Determine the [x, y] coordinate at the center of the cell enclosing the given text.  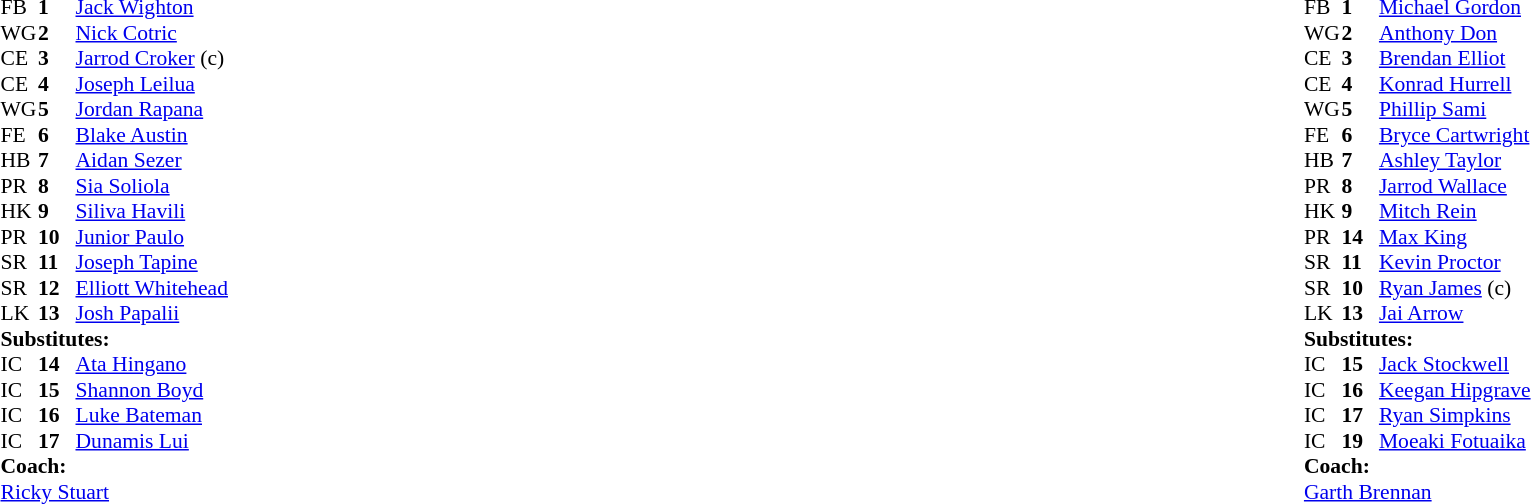
Shannon Boyd [152, 390]
Phillip Sami [1455, 109]
Bryce Cartwright [1455, 135]
Ashley Taylor [1455, 161]
Konrad Hurrell [1455, 84]
12 [57, 288]
Max King [1455, 237]
Ryan Simpkins [1455, 415]
Jai Arrow [1455, 313]
Brendan Elliot [1455, 59]
Elliott Whitehead [152, 288]
Sia Soliola [152, 186]
Ata Hingano [152, 365]
19 [1360, 441]
Luke Bateman [152, 415]
Keegan Hipgrave [1455, 390]
Moeaki Fotuaika [1455, 441]
Blake Austin [152, 135]
Jordan Rapana [152, 109]
Jack Stockwell [1455, 365]
Kevin Proctor [1455, 263]
Dunamis Lui [152, 441]
Junior Paulo [152, 237]
Aidan Sezer [152, 161]
Joseph Tapine [152, 263]
Ryan James (c) [1455, 288]
Mitch Rein [1455, 211]
Siliva Havili [152, 211]
Josh Papalii [152, 313]
Anthony Don [1455, 33]
Jarrod Croker (c) [152, 59]
Nick Cotric [152, 33]
Joseph Leilua [152, 84]
Jarrod Wallace [1455, 186]
